Return the (X, Y) coordinate for the center point of the cell that contains the specified text.  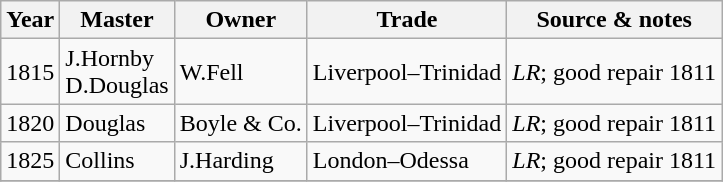
1815 (30, 72)
London–Odessa (407, 161)
Master (117, 20)
1825 (30, 161)
Collins (117, 161)
Douglas (117, 123)
J.Harding (240, 161)
Boyle & Co. (240, 123)
Owner (240, 20)
Trade (407, 20)
1820 (30, 123)
W.Fell (240, 72)
Year (30, 20)
J.HornbyD.Douglas (117, 72)
Source & notes (614, 20)
